For the text-containing cell, return its midpoint in [x, y] coordinate format. 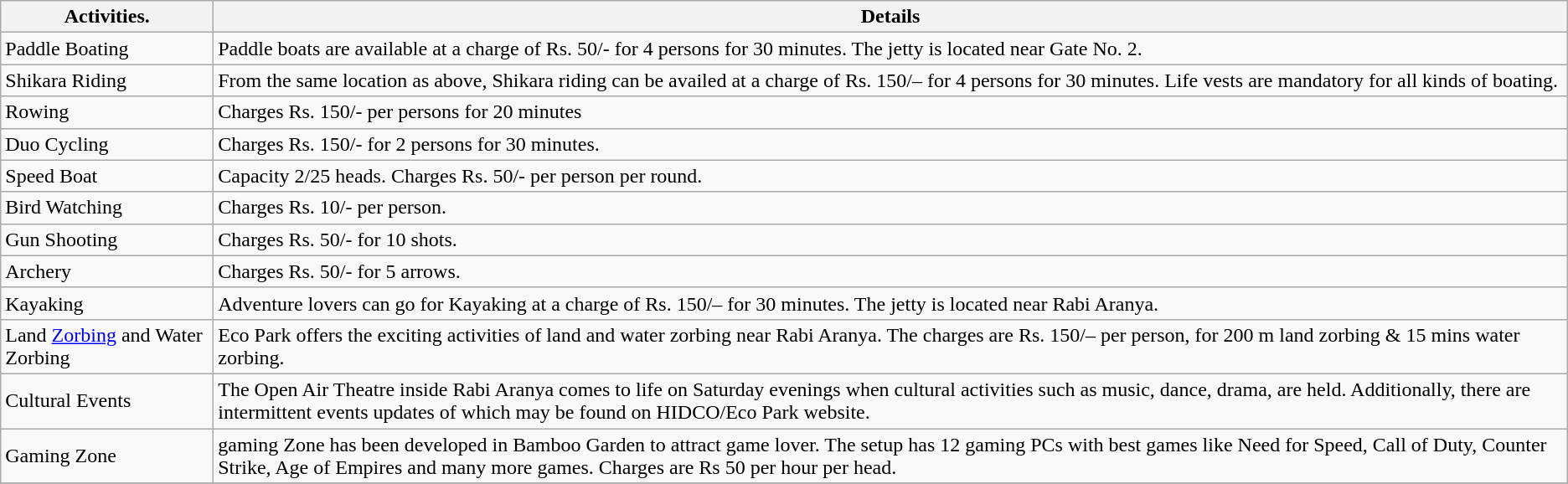
Land Zorbing and Water Zorbing [107, 347]
Activities. [107, 17]
Charges Rs. 150/- for 2 persons for 30 minutes. [891, 144]
Gun Shooting [107, 239]
Kayaking [107, 303]
Shikara Riding [107, 80]
Archery [107, 271]
Rowing [107, 112]
Charges Rs. 50/- for 5 arrows. [891, 271]
Charges Rs. 10/- per person. [891, 208]
Paddle Boating [107, 49]
Cultural Events [107, 400]
Details [891, 17]
Capacity 2/25 heads. Charges Rs. 50/- per person per round. [891, 176]
Adventure lovers can go for Kayaking at a charge of Rs. 150/– for 30 minutes. The jetty is located near Rabi Aranya. [891, 303]
Charges Rs. 150/- per persons for 20 minutes [891, 112]
Gaming Zone [107, 456]
Bird Watching [107, 208]
Paddle boats are available at a charge of Rs. 50/- for 4 persons for 30 minutes. The jetty is located near Gate No. 2. [891, 49]
Charges Rs. 50/- for 10 shots. [891, 239]
Duo Cycling [107, 144]
Speed Boat [107, 176]
